Provide the [X, Y] coordinate of the cell's center where the given text is located.  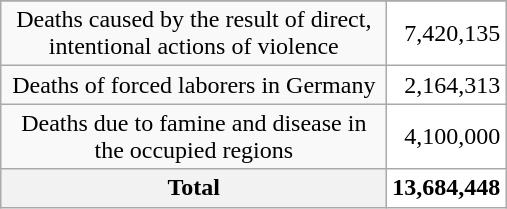
Total [194, 188]
4,100,000 [446, 136]
7,420,135 [446, 34]
Deaths of forced laborers in Germany [194, 85]
2,164,313 [446, 85]
Deaths due to famine and disease in the occupied regions [194, 136]
Deaths caused by the result of direct, intentional actions of violence [194, 34]
13,684,448 [446, 188]
